Identify which cell holds the provided text, then report its (X, Y) central coordinate. 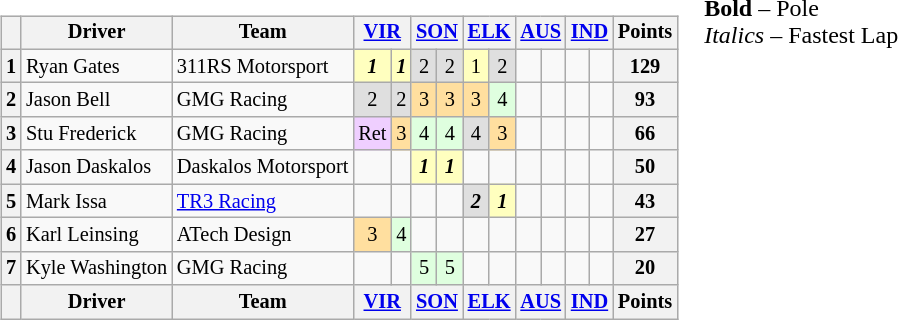
93 (645, 100)
66 (645, 134)
Jason Daskalos (96, 167)
Daskalos Motorsport (262, 167)
311RS Motorsport (262, 66)
27 (645, 235)
Ret (372, 134)
Mark Issa (96, 201)
6 (11, 235)
Kyle Washington (96, 268)
ATech Design (262, 235)
7 (11, 268)
129 (645, 66)
Stu Frederick (96, 134)
Ryan Gates (96, 66)
20 (645, 268)
50 (645, 167)
Jason Bell (96, 100)
Karl Leinsing (96, 235)
43 (645, 201)
TR3 Racing (262, 201)
